Detect which cell encompasses the target text, then output its (X, Y) center coordinate. 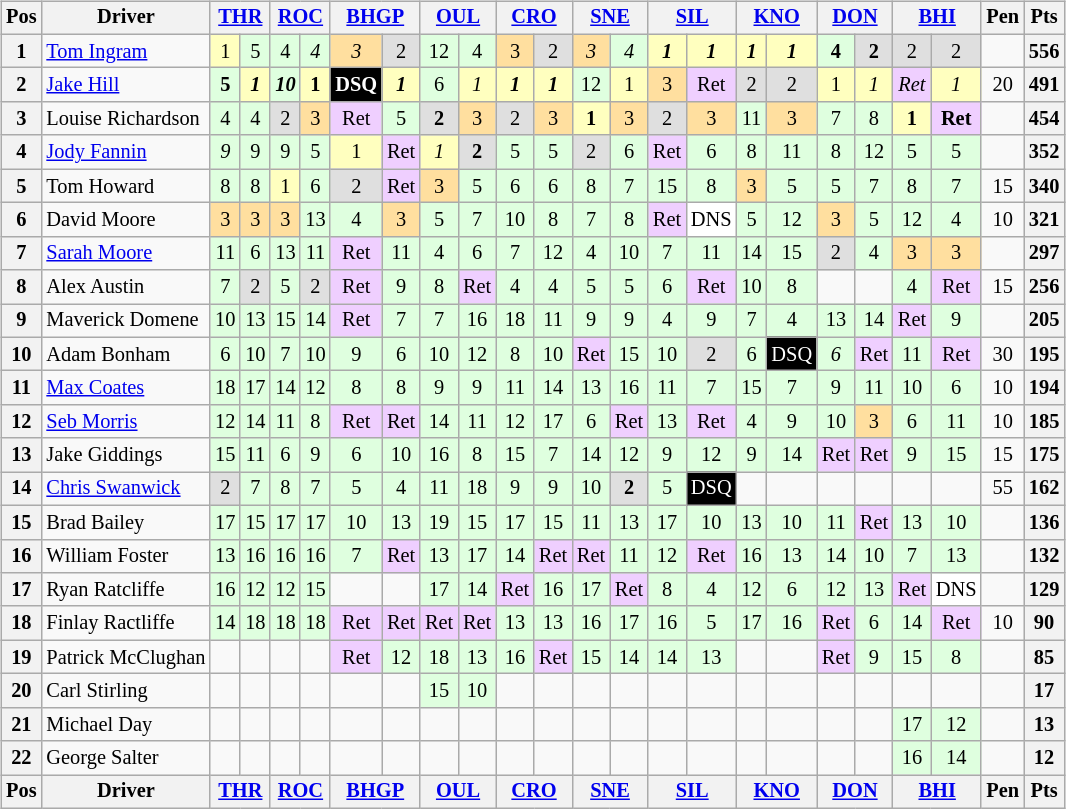
Maverick Domene (126, 321)
Louise Richardson (126, 119)
185 (1044, 422)
352 (1044, 152)
Tom Howard (126, 186)
Max Coates (126, 388)
132 (1044, 556)
256 (1044, 287)
162 (1044, 489)
175 (1044, 455)
Ryan Ratcliffe (126, 590)
Sarah Moore (126, 253)
Seb Morris (126, 422)
David Moore (126, 220)
194 (1044, 388)
129 (1044, 590)
George Salter (126, 758)
William Foster (126, 556)
Carl Stirling (126, 691)
Tom Ingram (126, 51)
30 (1002, 354)
Adam Bonham (126, 354)
556 (1044, 51)
Jake Giddings (126, 455)
205 (1044, 321)
Jake Hill (126, 85)
Alex Austin (126, 287)
136 (1044, 522)
85 (1044, 657)
Finlay Ractliffe (126, 623)
Michael Day (126, 724)
Chris Swanwick (126, 489)
Patrick McClughan (126, 657)
454 (1044, 119)
195 (1044, 354)
90 (1044, 623)
55 (1002, 489)
Jody Fannin (126, 152)
21 (21, 724)
340 (1044, 186)
491 (1044, 85)
297 (1044, 253)
321 (1044, 220)
22 (21, 758)
Brad Bailey (126, 522)
